Find where the given text appears and provide that cell's center as (X, Y) coordinate. 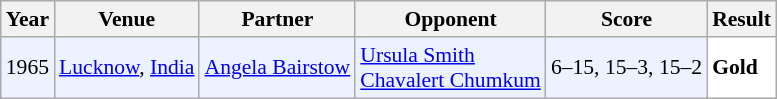
Ursula Smith Chavalert Chumkum (450, 68)
Partner (277, 19)
Year (28, 19)
Opponent (450, 19)
6–15, 15–3, 15–2 (626, 68)
Lucknow, India (126, 68)
Score (626, 19)
Venue (126, 19)
Gold (742, 68)
Result (742, 19)
1965 (28, 68)
Angela Bairstow (277, 68)
